From the cell containing the given text, extract its center point as [X, Y] coordinate. 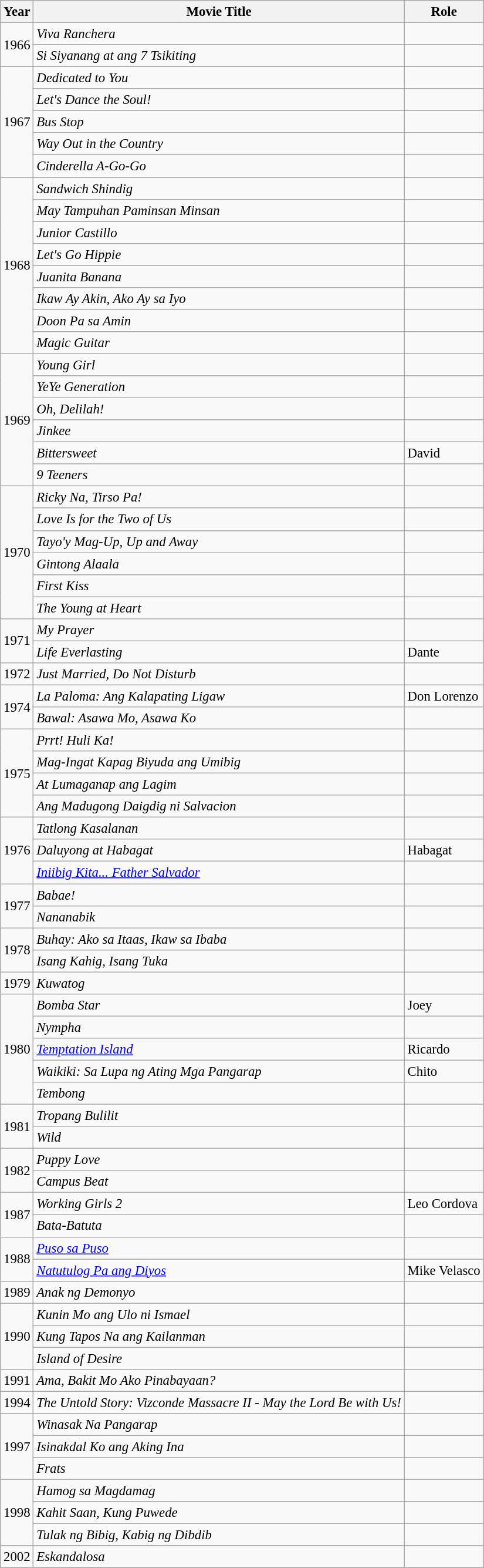
Dante [444, 652]
Babae! [219, 895]
Bus Stop [219, 122]
1989 [17, 1292]
Island of Desire [219, 1358]
1968 [17, 265]
1990 [17, 1337]
Mag-Ingat Kapag Biyuda ang Umibig [219, 762]
YeYe Generation [219, 387]
Prrt! Huli Ka! [219, 741]
Let's Dance the Soul! [219, 100]
2002 [17, 1557]
Gintong Alaala [219, 564]
Leo Cordova [444, 1204]
Oh, Delilah! [219, 409]
Sandwich Shindig [219, 189]
First Kiss [219, 586]
1979 [17, 983]
1976 [17, 850]
Young Girl [219, 365]
Don Lorenzo [444, 696]
Ricky Na, Tirso Pa! [219, 497]
1982 [17, 1171]
1978 [17, 950]
Frats [219, 1469]
Joey [444, 1005]
Juanita Banana [219, 277]
The Untold Story: Vizconde Massacre II - May the Lord Be with Us! [219, 1402]
1981 [17, 1126]
1970 [17, 553]
Working Girls 2 [219, 1204]
Bawal: Asawa Mo, Asawa Ko [219, 718]
Magic Guitar [219, 343]
Role [444, 12]
Chito [444, 1071]
Tayo'y Mag-Up, Up and Away [219, 541]
Tropang Bulilit [219, 1116]
May Tampuhan Paminsan Minsan [219, 210]
Viva Ranchera [219, 34]
1994 [17, 1402]
Movie Title [219, 12]
1991 [17, 1381]
Campus Beat [219, 1182]
Puso sa Puso [219, 1248]
Si Siyanang at ang 7 Tsikiting [219, 56]
Natutulog Pa ang Diyos [219, 1270]
Ang Madugong Daigdig ni Salvacion [219, 806]
Bata-Batuta [219, 1226]
Buhay: Ako sa Itaas, Ikaw sa Ibaba [219, 939]
Let's Go Hippie [219, 254]
Winasak Na Pangarap [219, 1425]
Nananabik [219, 917]
My Prayer [219, 630]
Love Is for the Two of Us [219, 520]
Dedicated to You [219, 78]
1969 [17, 420]
9 Teeners [219, 475]
Eskandalosa [219, 1557]
Bomba Star [219, 1005]
1998 [17, 1513]
Kunin Mo ang Ulo ni Ismael [219, 1314]
1971 [17, 641]
1972 [17, 674]
Temptation Island [219, 1049]
The Young at Heart [219, 608]
1997 [17, 1447]
Just Married, Do Not Disturb [219, 674]
1980 [17, 1049]
Jinkee [219, 431]
Life Everlasting [219, 652]
Isinakdal Ko ang Aking Ina [219, 1447]
La Paloma: Ang Kalapating Ligaw [219, 696]
1987 [17, 1214]
1966 [17, 45]
At Lumaganap ang Lagim [219, 785]
Hamog sa Magdamag [219, 1491]
Ricardo [444, 1049]
1977 [17, 906]
Cinderella A-Go-Go [219, 166]
1974 [17, 707]
Iniibig Kita... Father Salvador [219, 873]
Year [17, 12]
1988 [17, 1259]
Wild [219, 1138]
1975 [17, 773]
David [444, 453]
Tulak ng Bibig, Kabig ng Dibdib [219, 1535]
Ama, Bakit Mo Ako Pinabayaan? [219, 1381]
Kung Tapos Na ang Kailanman [219, 1337]
Bittersweet [219, 453]
Waikiki: Sa Lupa ng Ating Mga Pangarap [219, 1071]
Anak ng Demonyo [219, 1292]
Nympha [219, 1027]
Mike Velasco [444, 1270]
Habagat [444, 851]
Tembong [219, 1093]
Puppy Love [219, 1160]
Kahit Saan, Kung Puwede [219, 1513]
Tatlong Kasalanan [219, 829]
Junior Castillo [219, 233]
Doon Pa sa Amin [219, 321]
Isang Kahig, Isang Tuka [219, 961]
1967 [17, 122]
Kuwatog [219, 983]
Ikaw Ay Akin, Ako Ay sa Iyo [219, 299]
Way Out in the Country [219, 144]
Daluyong at Habagat [219, 851]
